From the cell containing the given text, extract its center point as (X, Y) coordinate. 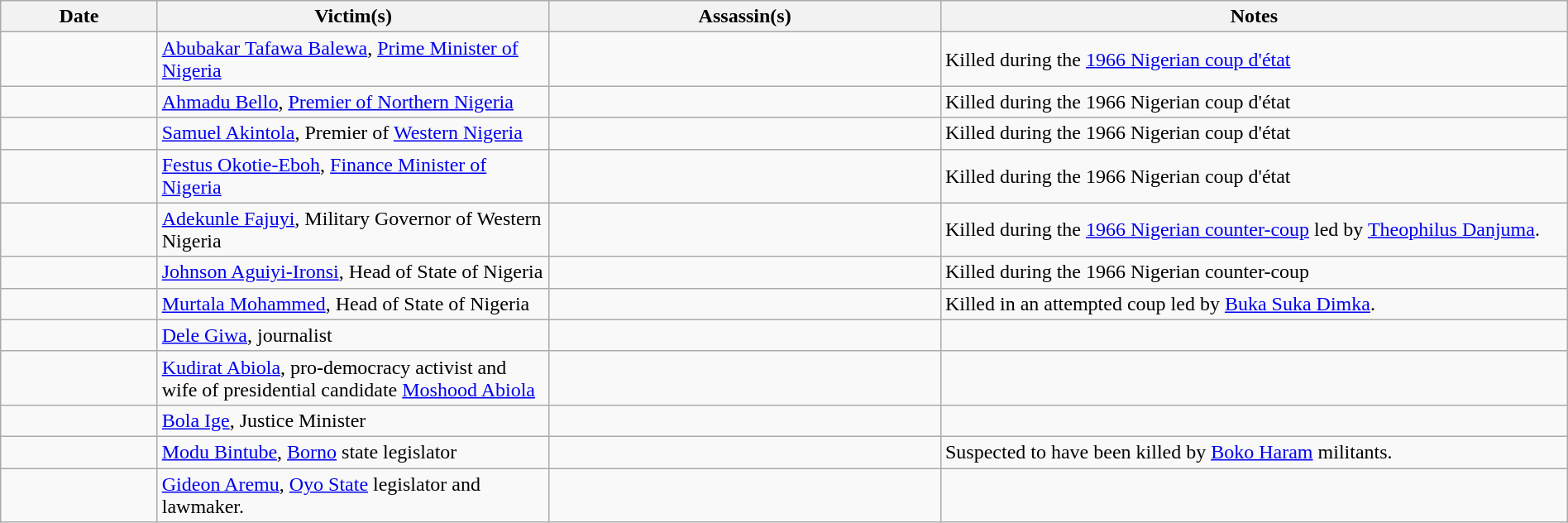
Victim(s) (353, 17)
Adekunle Fajuyi, Military Governor of Western Nigeria (353, 230)
Assassin(s) (745, 17)
Gideon Aremu, Oyo State legislator and lawmaker. (353, 495)
Bola Ige, Justice Minister (353, 420)
Johnson Aguiyi-Ironsi, Head of State of Nigeria (353, 272)
Dele Giwa, journalist (353, 335)
Kudirat Abiola, pro-democracy activist and wife of presidential candidate Moshood Abiola (353, 377)
Killed during the 1966 Nigerian counter-coup (1254, 272)
Modu Bintube, Borno state legislator (353, 452)
Samuel Akintola, Premier of Western Nigeria (353, 133)
Abubakar Tafawa Balewa, Prime Minister of Nigeria (353, 60)
Festus Okotie-Eboh, Finance Minister of Nigeria (353, 175)
Killed during the 1966 Nigerian counter-coup led by Theophilus Danjuma. (1254, 230)
Notes (1254, 17)
Killed in an attempted coup led by Buka Suka Dimka. (1254, 304)
Date (79, 17)
Ahmadu Bello, Premier of Northern Nigeria (353, 102)
Murtala Mohammed, Head of State of Nigeria (353, 304)
Suspected to have been killed by Boko Haram militants. (1254, 452)
